Search for the cell housing the specified text and yield its [X, Y] center coordinate. 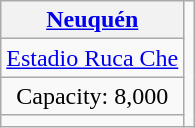
Estadio Ruca Che [92, 58]
Neuquén [92, 20]
Capacity: 8,000 [92, 96]
